Locate the cell with the specified text and output its [x, y] center coordinate. 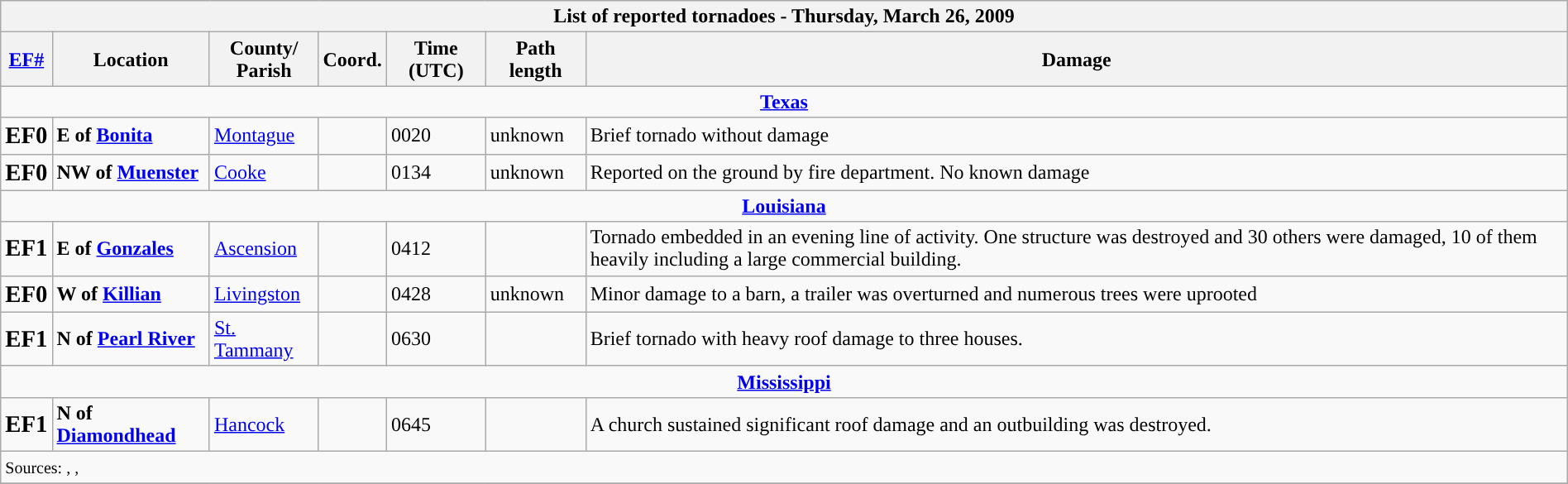
0020 [436, 136]
Damage [1077, 60]
0645 [436, 424]
St. Tammany [264, 339]
0134 [436, 172]
Minor damage to a barn, a trailer was overturned and numerous trees were uprooted [1077, 294]
County/Parish [264, 60]
W of Killian [131, 294]
NW of Muenster [131, 172]
Texas [784, 102]
Sources: , , [784, 467]
Livingston [264, 294]
E of Bonita [131, 136]
0428 [436, 294]
N of Pearl River [131, 339]
Montague [264, 136]
EF# [26, 60]
A church sustained significant roof damage and an outbuilding was destroyed. [1077, 424]
Cooke [264, 172]
Coord. [352, 60]
N of Diamondhead [131, 424]
Brief tornado without damage [1077, 136]
Louisiana [784, 206]
E of Gonzales [131, 248]
Mississippi [784, 381]
0630 [436, 339]
Location [131, 60]
Path length [536, 60]
List of reported tornadoes - Thursday, March 26, 2009 [784, 17]
0412 [436, 248]
Hancock [264, 424]
Time (UTC) [436, 60]
Reported on the ground by fire department. No known damage [1077, 172]
Brief tornado with heavy roof damage to three houses. [1077, 339]
Ascension [264, 248]
